From the cell containing the given text, extract its center point as [x, y] coordinate. 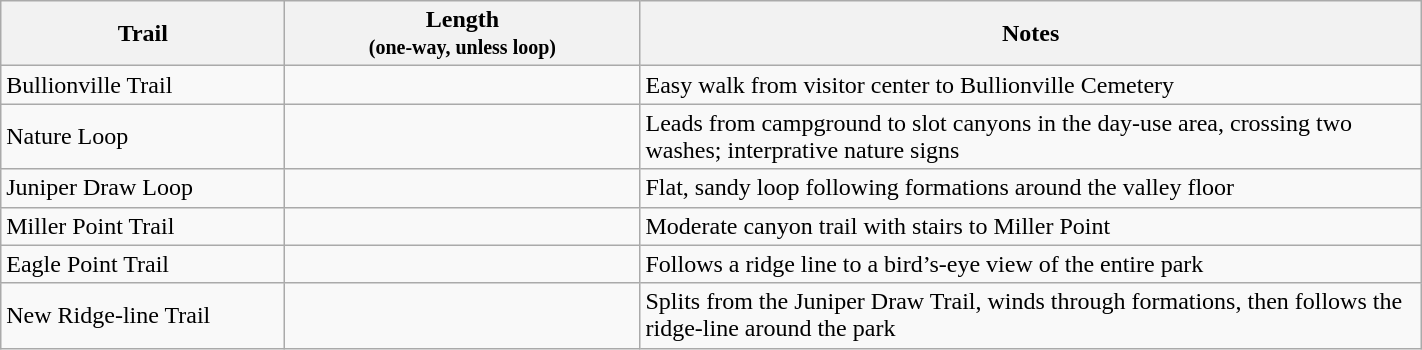
Easy walk from visitor center to Bullionville Cemetery [1030, 85]
Nature Loop [143, 136]
Follows a ridge line to a bird’s-eye view of the entire park [1030, 264]
Trail [143, 34]
Juniper Draw Loop [143, 188]
Notes [1030, 34]
Bullionville Trail [143, 85]
Leads from campground to slot canyons in the day-use area, crossing two washes; interprative nature signs [1030, 136]
Flat, sandy loop following formations around the valley floor [1030, 188]
Miller Point Trail [143, 226]
New Ridge-line Trail [143, 316]
Moderate canyon trail with stairs to Miller Point [1030, 226]
Length (one-way, unless loop) [462, 34]
Eagle Point Trail [143, 264]
Splits from the Juniper Draw Trail, winds through formations, then follows the ridge-line around the park [1030, 316]
